Identify which cell holds the provided text, then report its (x, y) central coordinate. 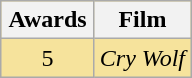
Awards (48, 20)
Film (142, 20)
5 (48, 58)
Cry Wolf (142, 58)
